Return [x, y] of the center of cell containing provided text 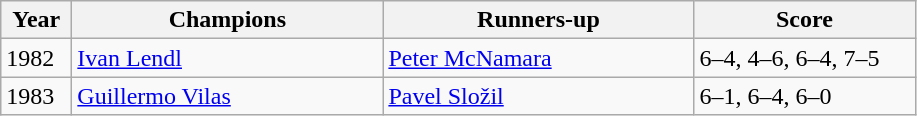
1983 [36, 96]
Champions [228, 20]
Runners-up [538, 20]
Year [36, 20]
Ivan Lendl [228, 58]
Score [804, 20]
6–4, 4–6, 6–4, 7–5 [804, 58]
Peter McNamara [538, 58]
Pavel Složil [538, 96]
Guillermo Vilas [228, 96]
1982 [36, 58]
6–1, 6–4, 6–0 [804, 96]
